Capture the cell that displays the provided text and extract its [X, Y] central coordinate. 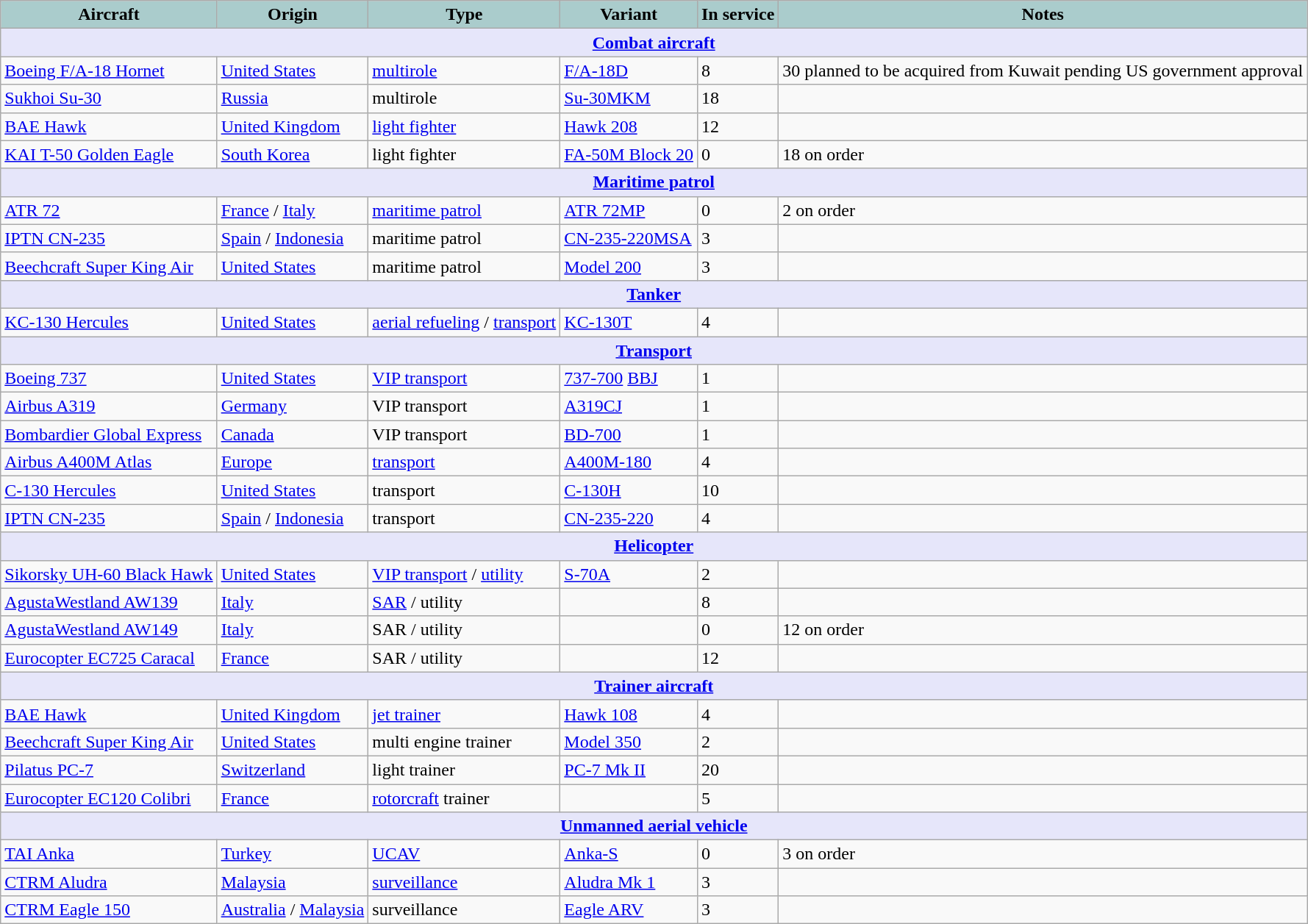
ATR 72MP [629, 210]
Model 350 [629, 742]
light trainer [465, 770]
Type [465, 15]
AgustaWestland AW149 [109, 630]
Sukhoi Su-30 [109, 99]
Turkey [293, 854]
FA-50M Block 20 [629, 154]
Origin [293, 15]
10 [737, 490]
A400M-180 [629, 462]
Helicopter [654, 546]
S-70A [629, 574]
Boeing 737 [109, 379]
rotorcraft trainer [465, 798]
Europe [293, 462]
737-700 BBJ [629, 379]
Unmanned aerial vehicle [654, 826]
20 [737, 770]
CTRM Eagle 150 [109, 910]
TAI Anka [109, 854]
CTRM Aludra [109, 882]
jet trainer [465, 714]
BD-700 [629, 434]
CN-235-220MSA [629, 238]
Aludra Mk 1 [629, 882]
Trainer aircraft [654, 686]
Canada [293, 434]
aerial refueling / transport [465, 322]
Su-30MKM [629, 99]
18 [737, 99]
Eagle ARV [629, 910]
Variant [629, 15]
PC-7 Mk II [629, 770]
A319CJ [629, 407]
F/A-18D [629, 71]
Bombardier Global Express [109, 434]
Sikorsky UH-60 Black Hawk [109, 574]
Hawk 108 [629, 714]
C-130H [629, 490]
30 planned to be acquired from Kuwait pending US government approval [1043, 71]
Boeing F/A-18 Hornet [109, 71]
In service [737, 15]
South Korea [293, 154]
multi engine trainer [465, 742]
Eurocopter EC725 Caracal [109, 658]
C-130 Hercules [109, 490]
France / Italy [293, 210]
VIP transport / utility [465, 574]
12 on order [1043, 630]
Australia / Malaysia [293, 910]
KAI T-50 Golden Eagle [109, 154]
Notes [1043, 15]
KC-130T [629, 322]
2 on order [1043, 210]
Germany [293, 407]
Transport [654, 351]
Airbus A400M Atlas [109, 462]
Maritime patrol [654, 182]
Hawk 208 [629, 126]
CN-235-220 [629, 518]
Anka-S [629, 854]
Model 200 [629, 266]
UCAV [465, 854]
18 on order [1043, 154]
Switzerland [293, 770]
AgustaWestland AW139 [109, 602]
Airbus A319 [109, 407]
Pilatus PC-7 [109, 770]
Combat aircraft [654, 43]
5 [737, 798]
ATR 72 [109, 210]
Aircraft [109, 15]
Eurocopter EC120 Colibri [109, 798]
Malaysia [293, 882]
3 on order [1043, 854]
KC-130 Hercules [109, 322]
Russia [293, 99]
Tanker [654, 294]
